Determine the (X, Y) coordinate at the center of the cell enclosing the given text.  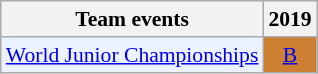
Team events (132, 19)
World Junior Championships (132, 55)
B (290, 55)
2019 (290, 19)
